Return [X, Y] of the center of cell containing provided text 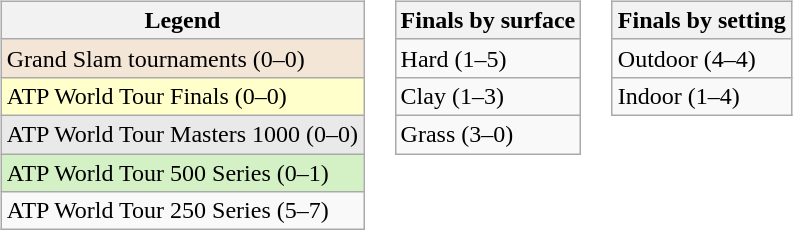
Legend [182, 20]
Grass (3–0) [488, 134]
ATP World Tour 250 Series (5–7) [182, 211]
Clay (1–3) [488, 96]
Grand Slam tournaments (0–0) [182, 58]
Finals by surface [488, 20]
Hard (1–5) [488, 58]
ATP World Tour 500 Series (0–1) [182, 173]
Indoor (1–4) [702, 96]
ATP World Tour Finals (0–0) [182, 96]
Outdoor (4–4) [702, 58]
Finals by setting [702, 20]
ATP World Tour Masters 1000 (0–0) [182, 134]
